Locate the cell with the specified text and output its (X, Y) center coordinate. 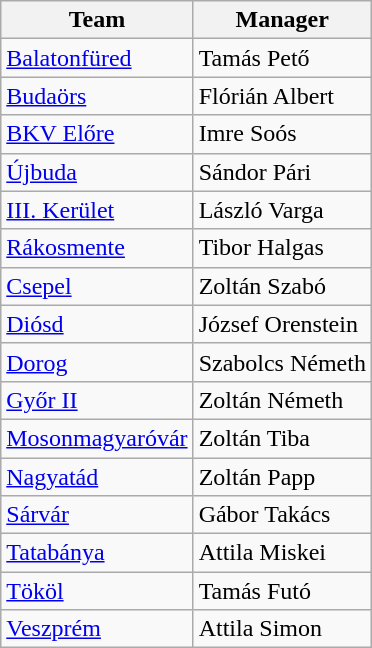
Zoltán Szabó (282, 286)
Sándor Pári (282, 172)
Zoltán Papp (282, 477)
Sárvár (97, 515)
Rákosmente (97, 248)
Nagyatád (97, 477)
Gábor Takács (282, 515)
BKV Előre (97, 134)
Mosonmagyaróvár (97, 438)
Team (97, 20)
Győr II (97, 400)
Újbuda (97, 172)
Manager (282, 20)
Zoltán Tiba (282, 438)
Attila Simon (282, 629)
József Orenstein (282, 324)
Dorog (97, 362)
Veszprém (97, 629)
Csepel (97, 286)
Tamás Futó (282, 591)
Tatabánya (97, 553)
Budaörs (97, 96)
Tököl (97, 591)
Szabolcs Németh (282, 362)
Tibor Halgas (282, 248)
Flórián Albert (282, 96)
László Varga (282, 210)
Zoltán Németh (282, 400)
Attila Miskei (282, 553)
III. Kerület (97, 210)
Imre Soós (282, 134)
Tamás Pető (282, 58)
Balatonfüred (97, 58)
Diósd (97, 324)
